Output the [X, Y] coordinate of the center of the cell containing the given text.  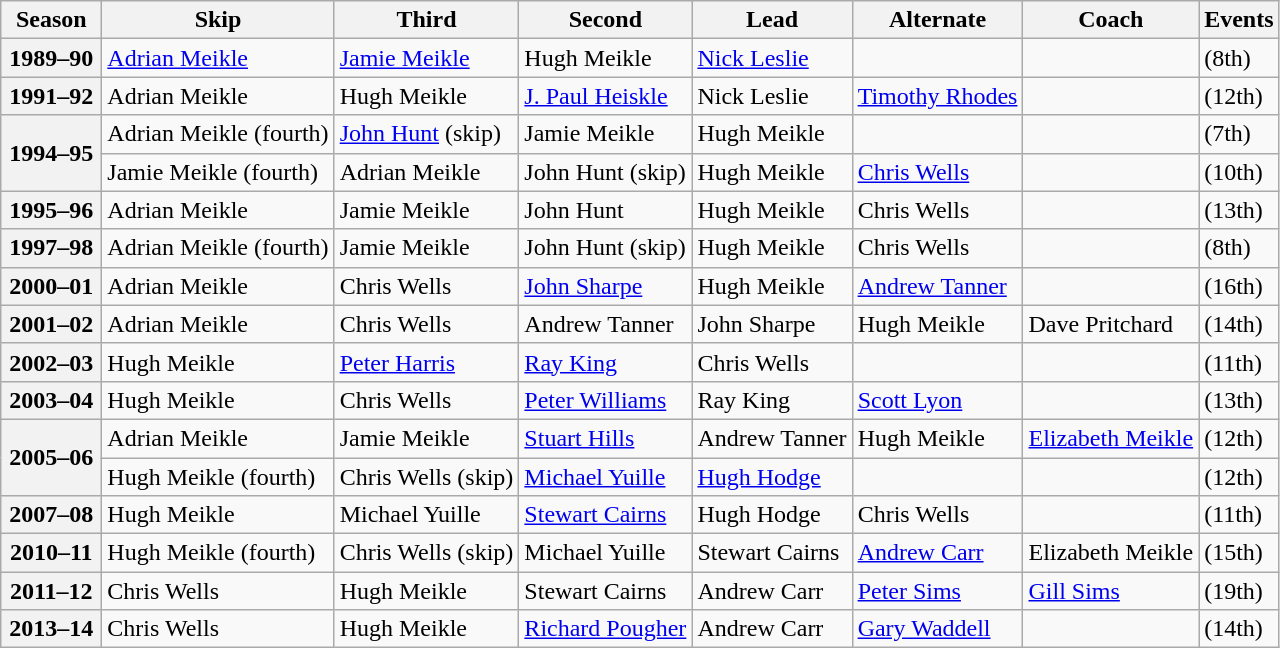
Skip [218, 20]
Second [606, 20]
John Hunt [606, 210]
2013–14 [52, 629]
Third [426, 20]
Stuart Hills [606, 438]
Scott Lyon [938, 400]
2000–01 [52, 286]
2003–04 [52, 400]
1994–95 [52, 153]
2011–12 [52, 591]
2002–03 [52, 362]
J. Paul Heiskle [606, 96]
(7th) [1239, 134]
Timothy Rhodes [938, 96]
1995–96 [52, 210]
Richard Pougher [606, 629]
1997–98 [52, 248]
Dave Pritchard [1111, 324]
2010–11 [52, 553]
1991–92 [52, 96]
Peter Sims [938, 591]
Alternate [938, 20]
Gill Sims [1111, 591]
1989–90 [52, 58]
2007–08 [52, 515]
(10th) [1239, 172]
Peter Harris [426, 362]
Events [1239, 20]
Season [52, 20]
(16th) [1239, 286]
Jamie Meikle (fourth) [218, 172]
(19th) [1239, 591]
Peter Williams [606, 400]
2001–02 [52, 324]
(15th) [1239, 553]
2005–06 [52, 457]
Gary Waddell [938, 629]
Lead [772, 20]
Coach [1111, 20]
